Extract the (x, y) coordinate from the center of the cell holding the provided text.  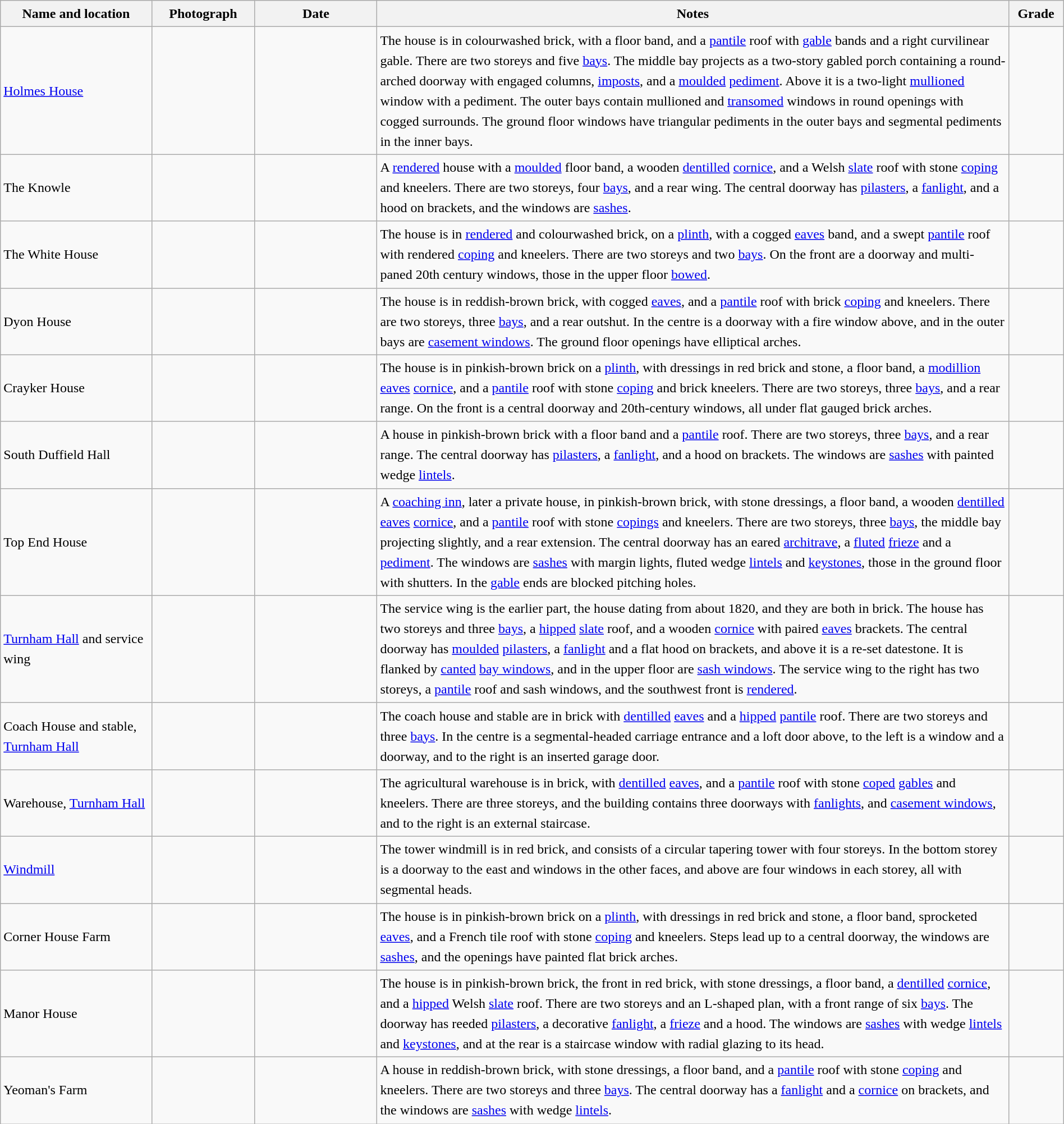
Corner House Farm (76, 937)
Turnham Hall and service wing (76, 649)
Coach House and stable,Turnham Hall (76, 736)
Manor House (76, 1013)
Holmes House (76, 91)
Warehouse, Turnham Hall (76, 802)
The White House (76, 255)
Crayker House (76, 388)
Photograph (203, 13)
Name and location (76, 13)
Date (316, 13)
South Duffield Hall (76, 455)
Windmill (76, 870)
Yeoman's Farm (76, 1091)
The Knowle (76, 187)
Top End House (76, 542)
Notes (692, 13)
Grade (1036, 13)
Dyon House (76, 321)
